Return the (x, y) coordinate for the center point of the cell that contains the specified text.  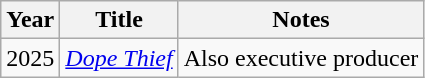
Also executive producer (301, 58)
2025 (30, 58)
Title (119, 20)
Year (30, 20)
Notes (301, 20)
Dope Thief (119, 58)
